Identify which cell holds the provided text, then report its [X, Y] central coordinate. 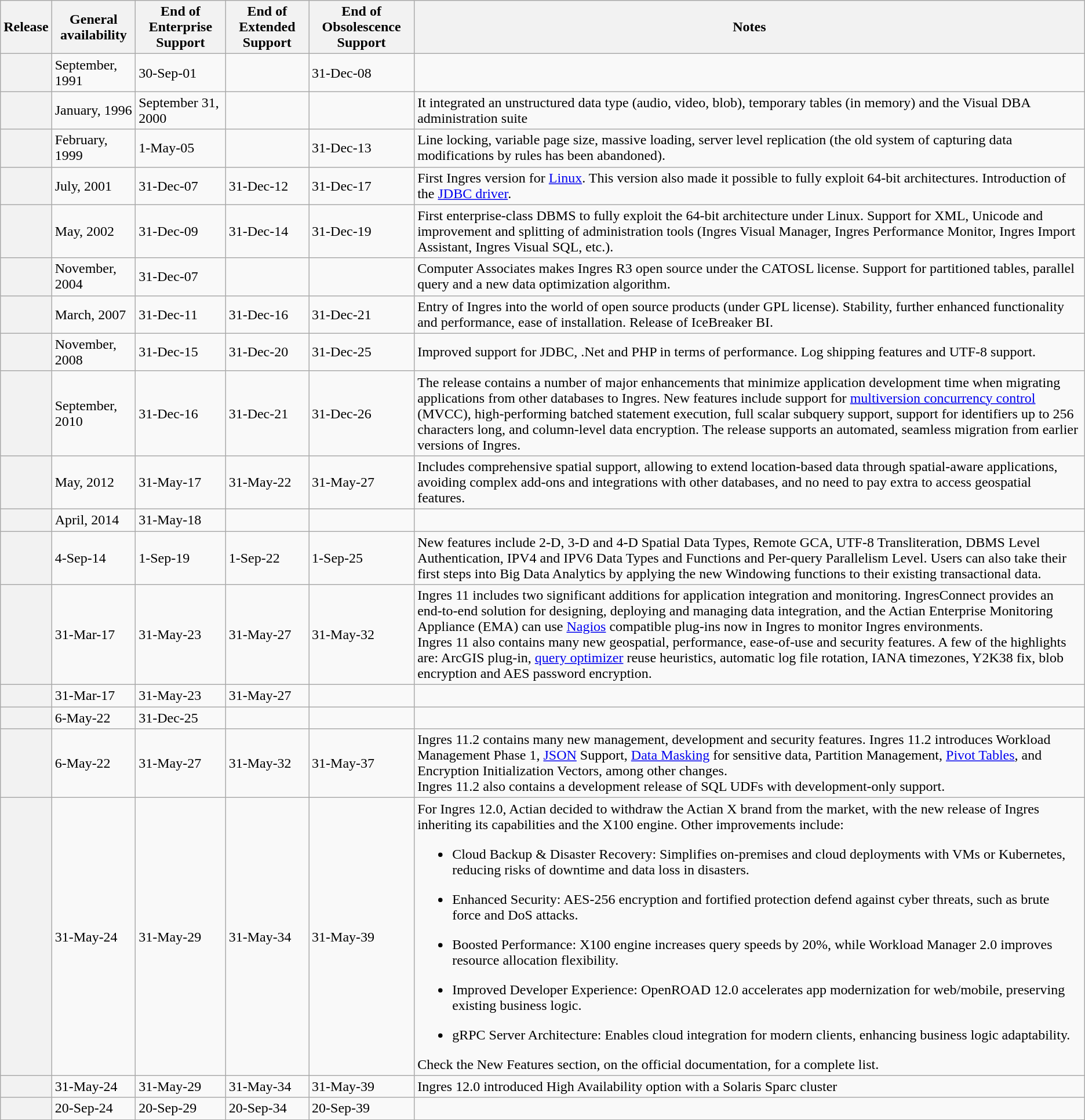
31-Dec-11 [181, 314]
September 31, 2000 [181, 110]
31-Dec-13 [362, 148]
November, 2008 [94, 352]
20-Sep-29 [181, 1108]
31-Dec-12 [267, 185]
20-Sep-24 [94, 1108]
February, 1999 [94, 148]
November, 2004 [94, 277]
31-Dec-09 [181, 231]
End of Obsolescence Support [362, 27]
January, 1996 [94, 110]
31-May-37 [362, 764]
4-Sep-14 [94, 557]
31-May-18 [181, 520]
Notes [750, 27]
31-Dec-17 [362, 185]
Improved support for JDBC, .Net and PHP in terms of performance. Log shipping features and UTF-8 support. [750, 352]
31-Dec-08 [362, 73]
September, 2010 [94, 413]
May, 2012 [94, 482]
1-Sep-25 [362, 557]
31-May-17 [181, 482]
20-Sep-39 [362, 1108]
It integrated an unstructured data type (audio, video, blob), temporary tables (in memory) and the Visual DBA administration suite [750, 110]
April, 2014 [94, 520]
May, 2002 [94, 231]
End of Enterprise Support [181, 27]
31-Dec-15 [181, 352]
1-May-05 [181, 148]
31-Dec-26 [362, 413]
1-Sep-22 [267, 557]
End of Extended Support [267, 27]
First Ingres version for Linux. This version also made it possible to fully exploit 64-bit architectures. Introduction of the JDBC driver. [750, 185]
31-Dec-19 [362, 231]
September, 1991 [94, 73]
General availability [94, 27]
Release [26, 27]
1-Sep-19 [181, 557]
March, 2007 [94, 314]
31-Dec-14 [267, 231]
30-Sep-01 [181, 73]
Ingres 12.0 introduced High Availability option with a Solaris Sparc cluster [750, 1086]
20-Sep-34 [267, 1108]
July, 2001 [94, 185]
31-May-22 [267, 482]
31-Dec-20 [267, 352]
